Locate the cell with the specified text and output its [x, y] center coordinate. 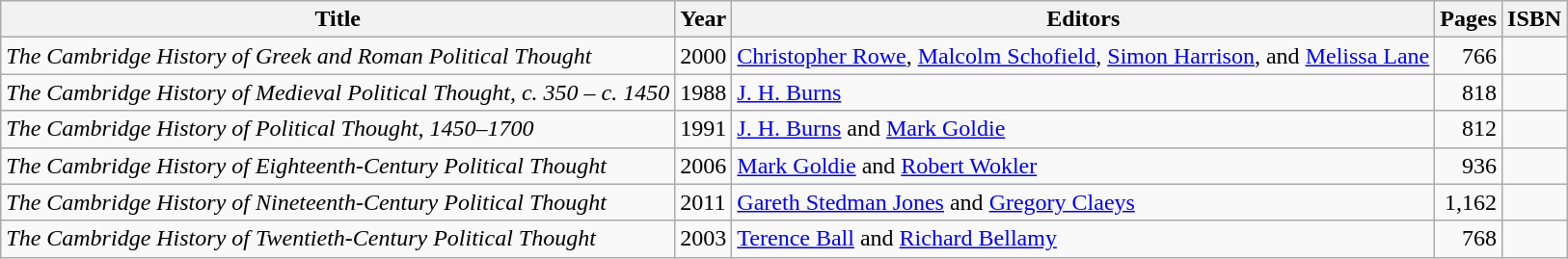
Gareth Stedman Jones and Gregory Claeys [1084, 202]
Terence Ball and Richard Bellamy [1084, 239]
Mark Goldie and Robert Wokler [1084, 166]
1,162 [1469, 202]
The Cambridge History of Medieval Political Thought, c. 350 – c. 1450 [338, 92]
The Cambridge History of Political Thought, 1450–1700 [338, 129]
J. H. Burns and Mark Goldie [1084, 129]
1988 [704, 92]
Christopher Rowe, Malcolm Schofield, Simon Harrison, and Melissa Lane [1084, 56]
818 [1469, 92]
2000 [704, 56]
The Cambridge History of Nineteenth-Century Political Thought [338, 202]
ISBN [1535, 19]
The Cambridge History of Greek and Roman Political Thought [338, 56]
768 [1469, 239]
2011 [704, 202]
Year [704, 19]
766 [1469, 56]
The Cambridge History of Twentieth-Century Political Thought [338, 239]
J. H. Burns [1084, 92]
Editors [1084, 19]
1991 [704, 129]
The Cambridge History of Eighteenth-Century Political Thought [338, 166]
Title [338, 19]
812 [1469, 129]
936 [1469, 166]
2006 [704, 166]
Pages [1469, 19]
2003 [704, 239]
